Capture the cell that displays the provided text and extract its (X, Y) central coordinate. 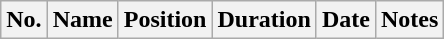
Notes (409, 20)
Date (346, 20)
No. (24, 20)
Name (82, 20)
Duration (264, 20)
Position (165, 20)
